Identify which cell holds the provided text, then report its (X, Y) central coordinate. 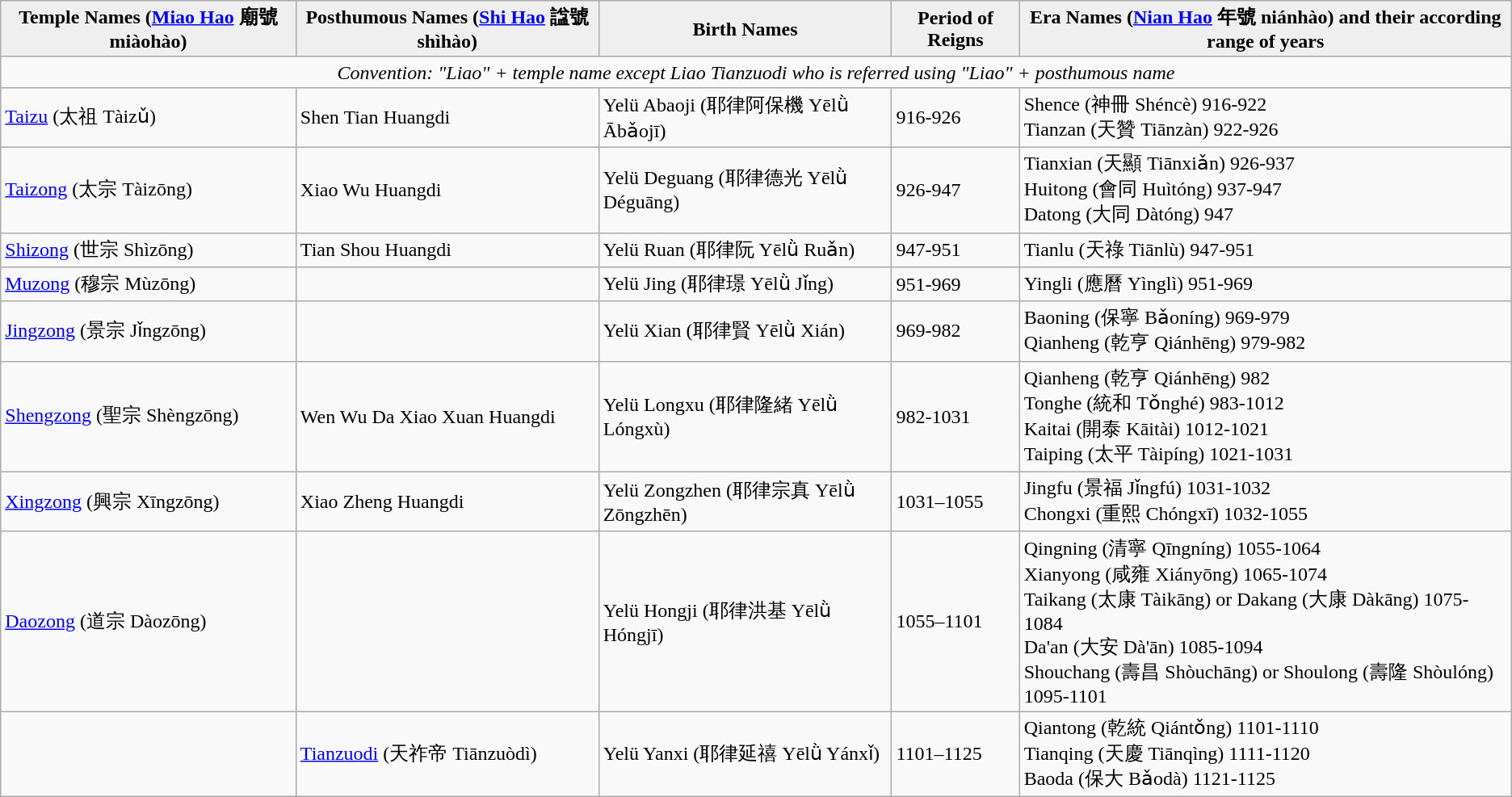
Muzong (穆宗 Mùzōng) (149, 284)
Yelü Zongzhen (耶律宗真 Yēlǜ Zōngzhēn) (745, 501)
Wen Wu Da Xiao Xuan Huangdi (447, 417)
Convention: "Liao" + temple name except Liao Tianzuodi who is referred using "Liao" + posthumous name (756, 72)
Daozong (道宗 Dàozōng) (149, 622)
982-1031 (955, 417)
916-926 (955, 117)
Yelü Abaoji (耶律阿保機 Yēlǜ Ābǎojī) (745, 117)
Shizong (世宗 Shìzōng) (149, 250)
Taizu (太祖 Tàizǔ) (149, 117)
Yelü Longxu (耶律隆緒 Yēlǜ Lóngxù) (745, 417)
Jingfu (景福 Jǐngfú) 1031-1032Chongxi (重熙 Chóngxī) 1032-1055 (1265, 501)
Tianlu (天祿 Tiānlù) 947-951 (1265, 250)
Shence (神冊 Shéncè) 916-922Tianzan (天贊 Tiānzàn) 922-926 (1265, 117)
Taizong (太宗 Tàizōng) (149, 190)
Baoning (保寧 Bǎoníng) 969-979Qianheng (乾亨 Qiánhēng) 979-982 (1265, 331)
Qiantong (乾統 Qiántǒng) 1101-1110Tianqing (天慶 Tiānqìng) 1111-1120Baoda (保大 Bǎodà) 1121-1125 (1265, 754)
926-947 (955, 190)
Yelü Hongji (耶律洪基 Yēlǜ Hóngjī) (745, 622)
Tian Shou Huangdi (447, 250)
Shen Tian Huangdi (447, 117)
Yelü Yanxi (耶律延禧 Yēlǜ Yánxǐ) (745, 754)
969-982 (955, 331)
Tianzuodi (天祚帝 Tiānzuòdì) (447, 754)
951-969 (955, 284)
Xiao Wu Huangdi (447, 190)
Jingzong (景宗 Jǐngzōng) (149, 331)
Period of Reigns (955, 29)
Yelü Deguang (耶律德光 Yēlǜ Déguāng) (745, 190)
1055–1101 (955, 622)
Xingzong (興宗 Xīngzōng) (149, 501)
Posthumous Names (Shi Hao 諡號 shìhào) (447, 29)
Yingli (應曆 Yìnglì) 951-969 (1265, 284)
Birth Names (745, 29)
Shengzong (聖宗 Shèngzōng) (149, 417)
Tianxian (天顯 Tiānxiǎn) 926-937Huitong (會同 Huìtóng) 937-947Datong (大同 Dàtóng) 947 (1265, 190)
947-951 (955, 250)
Qianheng (乾亨 Qiánhēng) 982Tonghe (統和 Tǒnghé) 983-1012Kaitai (開泰 Kāitài) 1012-1021Taiping (太平 Tàipíng) 1021-1031 (1265, 417)
Yelü Jing (耶律璟 Yēlǜ Jǐng) (745, 284)
Xiao Zheng Huangdi (447, 501)
1031–1055 (955, 501)
1101–1125 (955, 754)
Temple Names (Miao Hao 廟號 miàohào) (149, 29)
Era Names (Nian Hao 年號 niánhào) and their according range of years (1265, 29)
Yelü Ruan (耶律阮 Yēlǜ Ruǎn) (745, 250)
Yelü Xian (耶律賢 Yēlǜ Xián) (745, 331)
